Locate the cell with the specified text and output its [x, y] center coordinate. 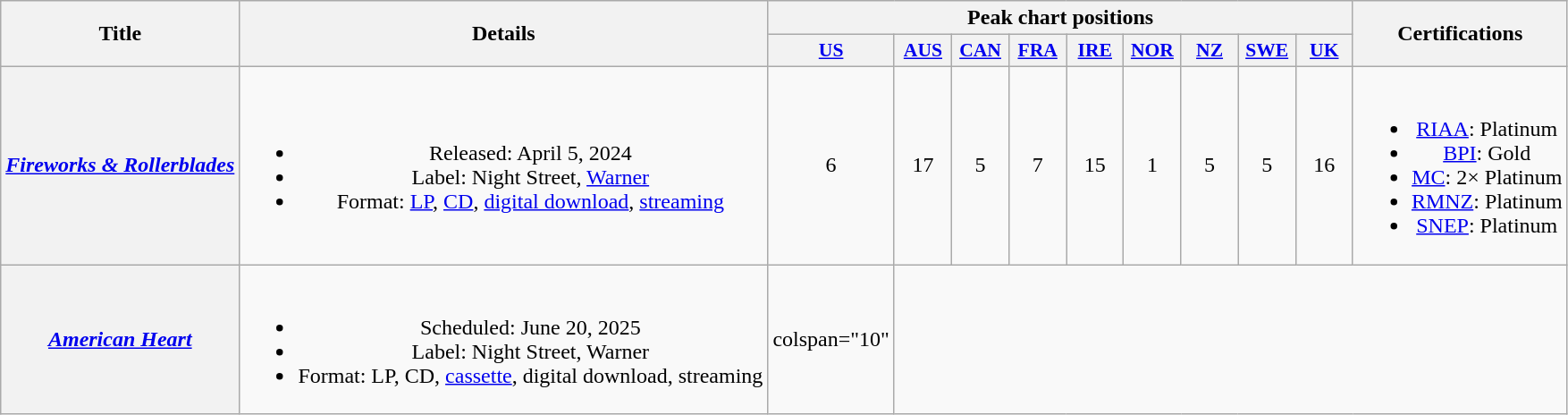
American Heart [120, 340]
UK [1324, 51]
1 [1152, 165]
AUS [923, 51]
Fireworks & Rollerblades [120, 165]
16 [1324, 165]
RIAA: PlatinumBPI: GoldMC: 2× PlatinumRMNZ: PlatinumSNEP: Platinum [1460, 165]
15 [1095, 165]
17 [923, 165]
SWE [1267, 51]
7 [1038, 165]
Released: April 5, 2024Label: Night Street, WarnerFormat: LP, CD, digital download, streaming [504, 165]
IRE [1095, 51]
colspan="10" [831, 340]
Peak chart positions [1060, 18]
CAN [980, 51]
NOR [1152, 51]
Details [504, 34]
Title [120, 34]
6 [831, 165]
Certifications [1460, 34]
NZ [1210, 51]
US [831, 51]
FRA [1038, 51]
Scheduled: June 20, 2025Label: Night Street, WarnerFormat: LP, CD, cassette, digital download, streaming [504, 340]
